Return the (X, Y) coordinate for the center point of the cell that contains the specified text.  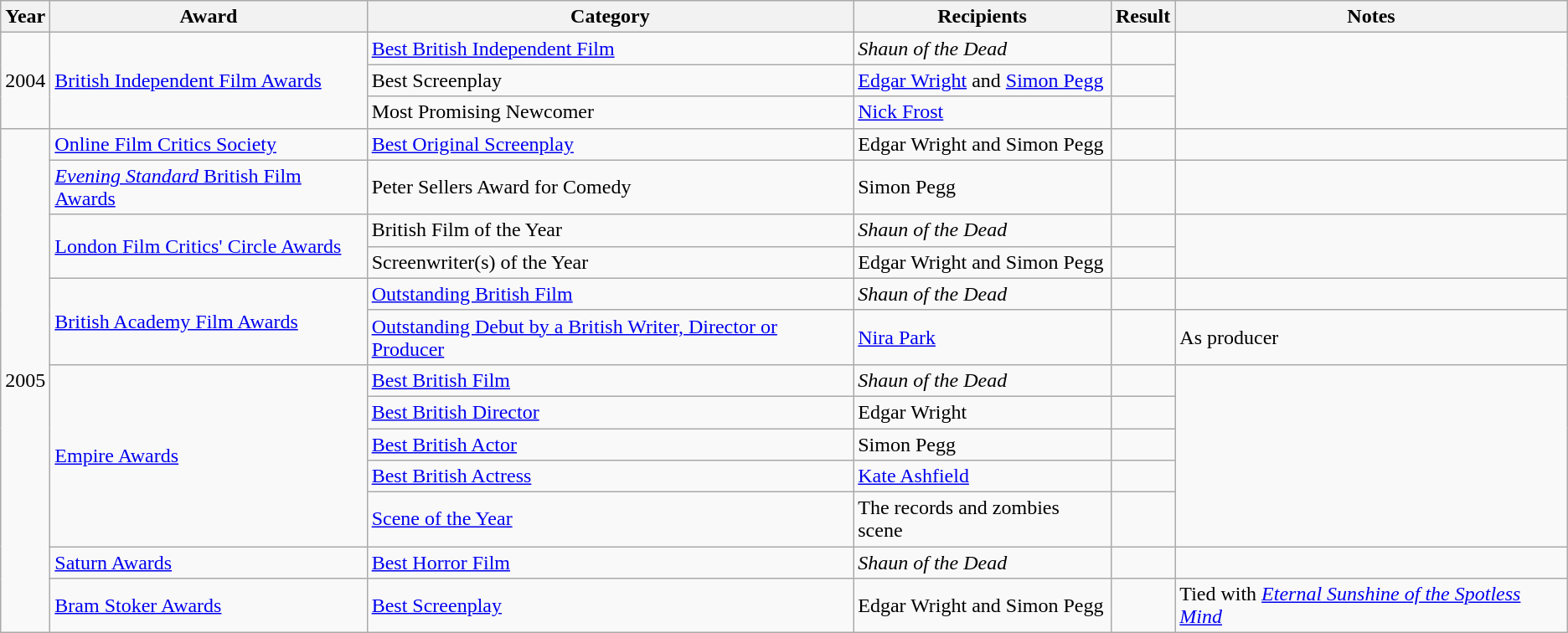
British Film of the Year (610, 230)
Screenwriter(s) of the Year (610, 262)
Most Promising Newcomer (610, 112)
London Film Critics' Circle Awards (209, 246)
2005 (25, 380)
The records and zombies scene (983, 519)
Scene of the Year (610, 519)
2004 (25, 80)
Tied with Eternal Sunshine of the Spotless Mind (1371, 606)
Best British Actor (610, 445)
British Independent Film Awards (209, 80)
Best Horror Film (610, 563)
Bram Stoker Awards (209, 606)
Online Film Critics Society (209, 144)
Category (610, 17)
Year (25, 17)
Best British Actress (610, 476)
Best Original Screenplay (610, 144)
Evening Standard British Film Awards (209, 188)
Edgar Wright (983, 412)
Notes (1371, 17)
Best British Film (610, 380)
Recipients (983, 17)
Outstanding Debut by a British Writer, Director or Producer (610, 337)
Best British Independent Film (610, 49)
Result (1142, 17)
Empire Awards (209, 455)
Outstanding British Film (610, 294)
Kate Ashfield (983, 476)
Saturn Awards (209, 563)
Peter Sellers Award for Comedy (610, 188)
Nick Frost (983, 112)
British Academy Film Awards (209, 322)
As producer (1371, 337)
Nira Park (983, 337)
Best British Director (610, 412)
Award (209, 17)
